Scan for the cell matching the given text and deliver its [X, Y] coordinate at center. 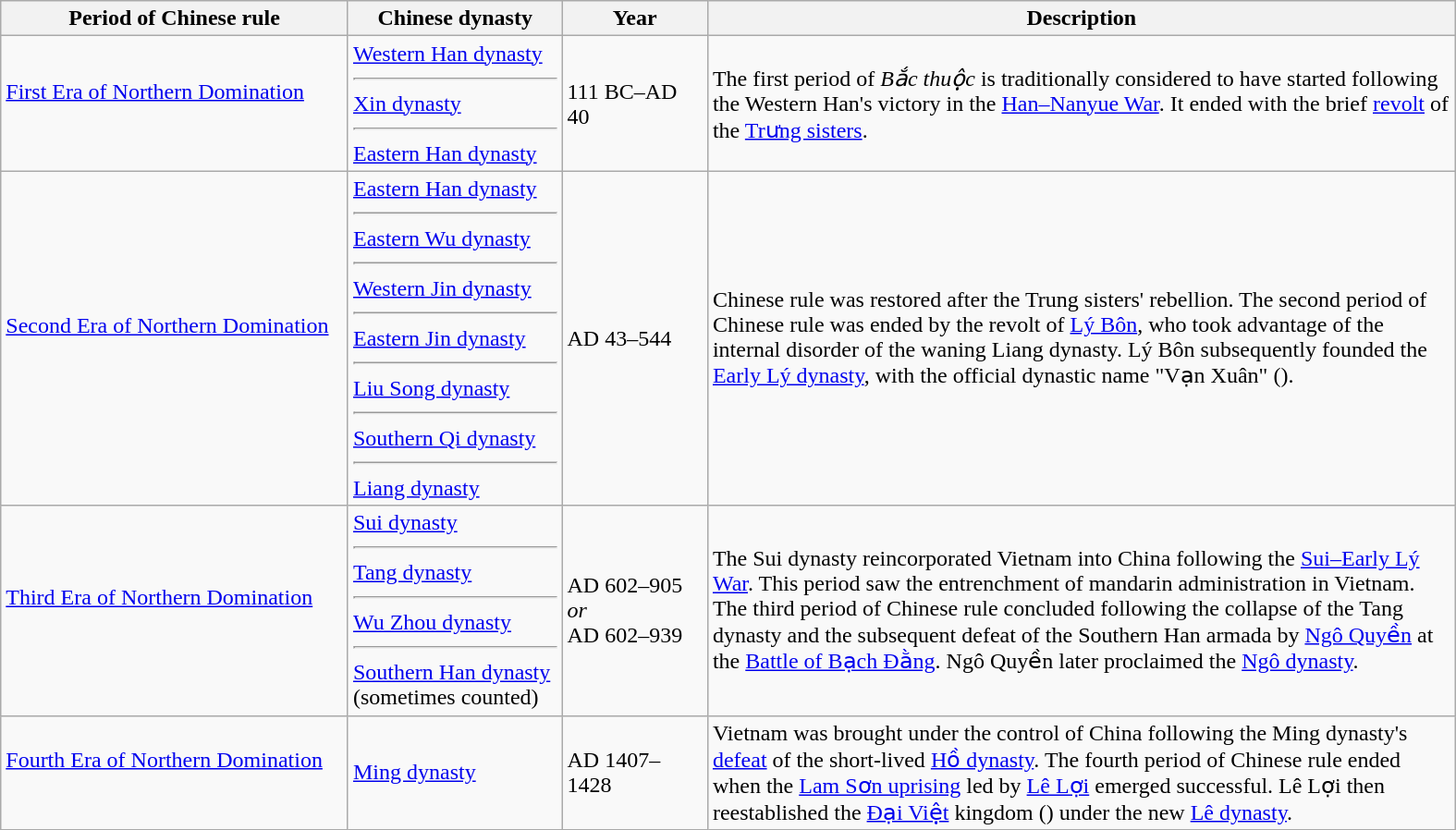
Fourth Era of Northern Domination [175, 773]
Year [634, 18]
Chinese dynasty [455, 18]
Period of Chinese rule [175, 18]
AD 43–544 [634, 338]
Third Era of Northern Domination [175, 610]
Western Han dynastyXin dynastyEastern Han dynasty [455, 104]
Eastern Han dynastyEastern Wu dynastyWestern Jin dynastyEastern Jin dynastyLiu Song dynastySouthern Qi dynastyLiang dynasty [455, 338]
111 BC–AD 40 [634, 104]
Sui dynastyTang dynastyWu Zhou dynastySouthern Han dynasty (sometimes counted) [455, 610]
Description [1082, 18]
First Era of Northern Domination [175, 104]
AD 602–905orAD 602–939 [634, 610]
Second Era of Northern Domination [175, 338]
AD 1407–1428 [634, 773]
Ming dynasty [455, 773]
